Find where the given text appears and provide that cell's center as (x, y) coordinate. 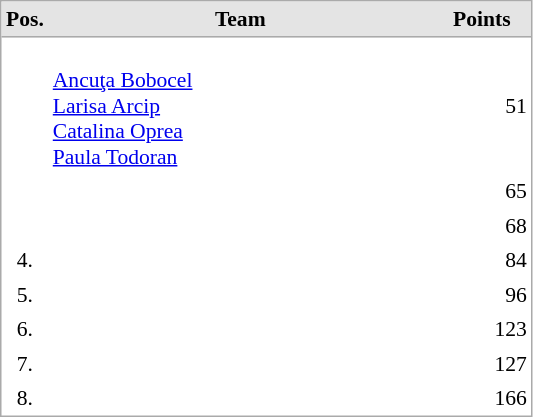
96 (482, 295)
68 (482, 225)
84 (482, 260)
8. (26, 398)
7. (26, 363)
Ancuţa Bobocel Larisa Arcip Catalina Oprea Paula Todoran (240, 106)
Pos. (26, 20)
Team (240, 20)
166 (482, 398)
51 (482, 106)
127 (482, 363)
4. (26, 260)
5. (26, 295)
123 (482, 329)
Points (482, 20)
65 (482, 191)
6. (26, 329)
